Detect which cell encompasses the target text, then output its (X, Y) center coordinate. 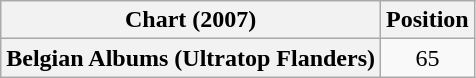
65 (428, 58)
Chart (2007) (191, 20)
Position (428, 20)
Belgian Albums (Ultratop Flanders) (191, 58)
